Determine the (x, y) coordinate at the center of the cell enclosing the given text.  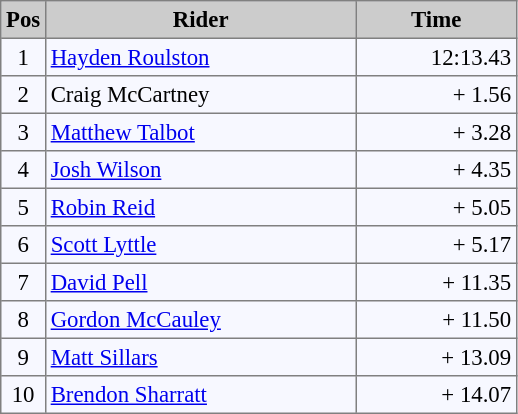
1 (24, 57)
+ 5.05 (436, 207)
Scott Lyttle (200, 245)
12:13.43 (436, 57)
Matthew Talbot (200, 132)
+ 13.09 (436, 357)
+ 14.07 (436, 395)
+ 11.35 (436, 282)
+ 11.50 (436, 320)
3 (24, 132)
David Pell (200, 282)
8 (24, 320)
Robin Reid (200, 207)
6 (24, 245)
4 (24, 170)
5 (24, 207)
Hayden Roulston (200, 57)
+ 5.17 (436, 245)
7 (24, 282)
Josh Wilson (200, 170)
Craig McCartney (200, 95)
9 (24, 357)
Rider (200, 20)
Matt Sillars (200, 357)
+ 4.35 (436, 170)
+ 3.28 (436, 132)
10 (24, 395)
2 (24, 95)
Pos (24, 20)
+ 1.56 (436, 95)
Brendon Sharratt (200, 395)
Gordon McCauley (200, 320)
Time (436, 20)
